Determine the (X, Y) coordinate at the center of the cell enclosing the given text.  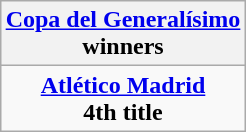
Atlético Madrid4th title (123, 98)
Copa del Generalísimowinners (123, 34)
